Capture the cell that displays the provided text and extract its [x, y] central coordinate. 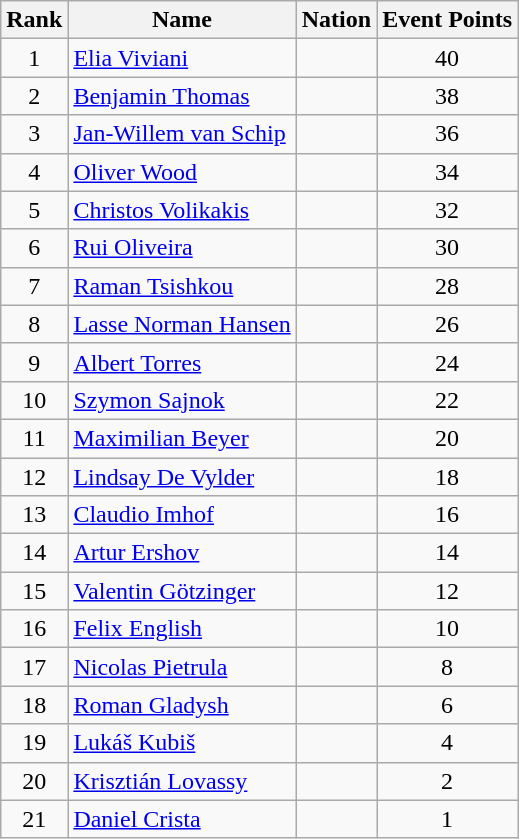
Szymon Sajnok [182, 400]
19 [34, 743]
21 [34, 819]
26 [448, 324]
11 [34, 438]
Felix English [182, 629]
Jan-Willem van Schip [182, 134]
Benjamin Thomas [182, 96]
36 [448, 134]
Lasse Norman Hansen [182, 324]
Event Points [448, 20]
Roman Gladysh [182, 705]
Raman Tsishkou [182, 286]
Lindsay De Vylder [182, 477]
Krisztián Lovassy [182, 781]
Lukáš Kubiš [182, 743]
Rui Oliveira [182, 248]
13 [34, 515]
Name [182, 20]
38 [448, 96]
15 [34, 591]
34 [448, 172]
Nicolas Pietrula [182, 667]
3 [34, 134]
7 [34, 286]
Albert Torres [182, 362]
32 [448, 210]
Daniel Crista [182, 819]
Oliver Wood [182, 172]
Artur Ershov [182, 553]
Rank [34, 20]
Nation [336, 20]
30 [448, 248]
40 [448, 58]
17 [34, 667]
9 [34, 362]
5 [34, 210]
24 [448, 362]
Elia Viviani [182, 58]
Valentin Götzinger [182, 591]
28 [448, 286]
Claudio Imhof [182, 515]
22 [448, 400]
Christos Volikakis [182, 210]
Maximilian Beyer [182, 438]
